Determine the [x, y] coordinate at the center of the cell enclosing the given text.  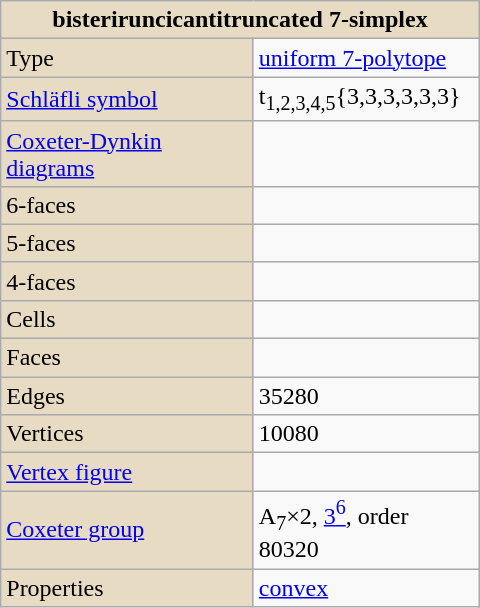
Coxeter group [128, 530]
Type [128, 58]
35280 [366, 396]
4-faces [128, 281]
t1,2,3,4,5{3,3,3,3,3,3} [366, 99]
Edges [128, 396]
6-faces [128, 205]
convex [366, 588]
5-faces [128, 243]
Vertices [128, 434]
uniform 7-polytope [366, 58]
Vertex figure [128, 472]
Coxeter-Dynkin diagrams [128, 154]
A7×2, 36, order 80320 [366, 530]
Cells [128, 319]
Schläfli symbol [128, 99]
10080 [366, 434]
bisteriruncicantitruncated 7-simplex [240, 20]
Properties [128, 588]
Faces [128, 358]
